Determine the [x, y] coordinate at the center of the cell enclosing the given text.  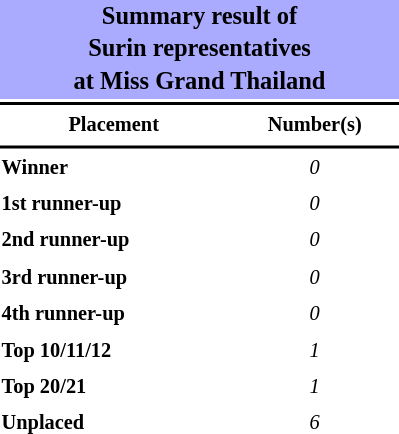
Number(s) [314, 125]
Top 20/21 [114, 387]
Summary result ofSurin representativesat Miss Grand Thailand [200, 50]
Top 10/11/12 [114, 351]
1st runner-up [114, 204]
Placement [114, 125]
2nd runner-up [114, 241]
4th runner-up [114, 314]
3rd runner-up [114, 278]
Winner [114, 168]
